Find where the given text appears and provide that cell's center as (x, y) coordinate. 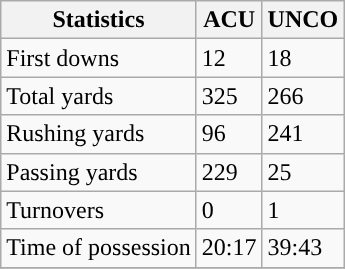
18 (303, 58)
25 (303, 172)
241 (303, 134)
Statistics (99, 20)
266 (303, 96)
0 (229, 210)
Total yards (99, 96)
20:17 (229, 248)
1 (303, 210)
Time of possession (99, 248)
Rushing yards (99, 134)
First downs (99, 58)
12 (229, 58)
Turnovers (99, 210)
ACU (229, 20)
96 (229, 134)
Passing yards (99, 172)
325 (229, 96)
39:43 (303, 248)
229 (229, 172)
UNCO (303, 20)
